Provide the [x, y] coordinate of the cell's center where the given text is located.  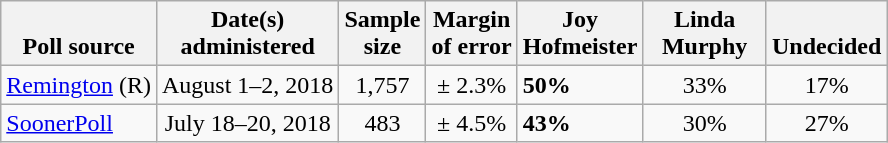
Remington (R) [79, 85]
Marginof error [472, 34]
50% [580, 85]
SoonerPoll [79, 123]
Samplesize [382, 34]
483 [382, 123]
July 18–20, 2018 [247, 123]
JoyHofmeister [580, 34]
Undecided [826, 34]
Poll source [79, 34]
± 4.5% [472, 123]
43% [580, 123]
17% [826, 85]
LindaMurphy [705, 34]
± 2.3% [472, 85]
30% [705, 123]
Date(s)administered [247, 34]
August 1–2, 2018 [247, 85]
33% [705, 85]
27% [826, 123]
1,757 [382, 85]
